Output the [X, Y] coordinate of the center of the cell containing the given text.  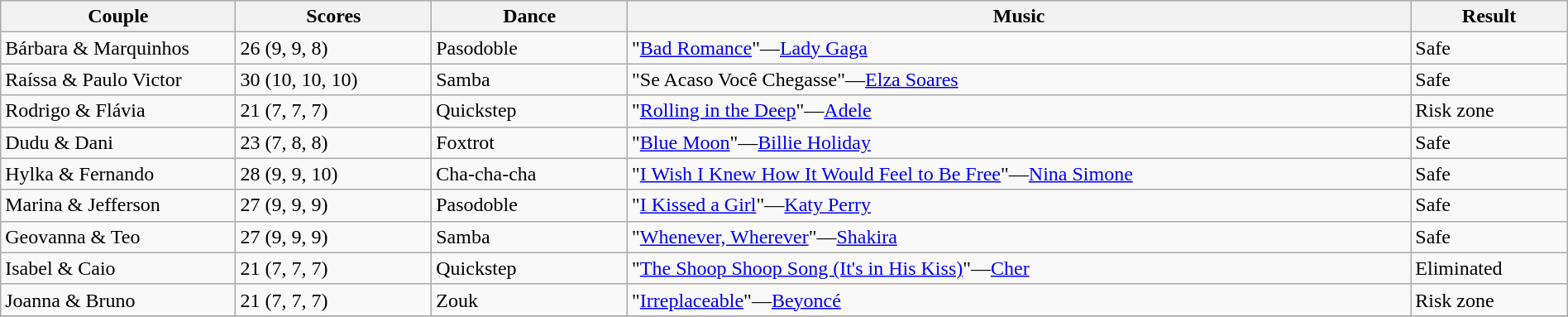
Eliminated [1489, 268]
Marina & Jefferson [118, 205]
Bárbara & Marquinhos [118, 48]
"The Shoop Shoop Song (It's in His Kiss)"—Cher [1019, 268]
Dance [529, 17]
Dudu & Dani [118, 142]
"Blue Moon"—Billie Holiday [1019, 142]
Cha-cha-cha [529, 174]
"Whenever, Wherever"—Shakira [1019, 237]
30 (10, 10, 10) [334, 79]
"Se Acaso Você Chegasse"—Elza Soares [1019, 79]
"Bad Romance"—Lady Gaga [1019, 48]
28 (9, 9, 10) [334, 174]
Music [1019, 17]
Raíssa & Paulo Victor [118, 79]
"Irreplaceable"—Beyoncé [1019, 300]
23 (7, 8, 8) [334, 142]
Result [1489, 17]
Isabel & Caio [118, 268]
Rodrigo & Flávia [118, 111]
"I Kissed a Girl"—Katy Perry [1019, 205]
Hylka & Fernando [118, 174]
Geovanna & Teo [118, 237]
"Rolling in the Deep"—Adele [1019, 111]
Joanna & Bruno [118, 300]
Couple [118, 17]
Zouk [529, 300]
Foxtrot [529, 142]
Scores [334, 17]
"I Wish I Knew How It Would Feel to Be Free"—Nina Simone [1019, 174]
26 (9, 9, 8) [334, 48]
